Capture the cell that displays the provided text and extract its (X, Y) central coordinate. 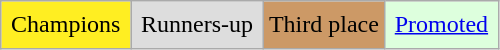
Promoted (441, 25)
Runners-up (198, 25)
Third place (324, 25)
Champions (66, 25)
